Extract the [X, Y] coordinate from the center of the cell holding the provided text.  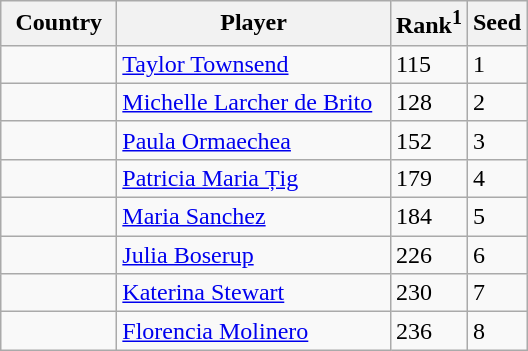
Player [254, 24]
Katerina Stewart [254, 293]
5 [496, 217]
Country [59, 24]
Paula Ormaechea [254, 140]
4 [496, 178]
8 [496, 331]
Rank1 [428, 24]
3 [496, 140]
Patricia Maria Țig [254, 178]
Seed [496, 24]
6 [496, 255]
1 [496, 64]
184 [428, 217]
152 [428, 140]
Florencia Molinero [254, 331]
128 [428, 102]
Taylor Townsend [254, 64]
7 [496, 293]
236 [428, 331]
Michelle Larcher de Brito [254, 102]
Julia Boserup [254, 255]
230 [428, 293]
115 [428, 64]
179 [428, 178]
Maria Sanchez [254, 217]
2 [496, 102]
226 [428, 255]
